Find where the given text appears and provide that cell's center as (x, y) coordinate. 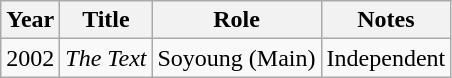
Year (30, 20)
Role (236, 20)
The Text (106, 58)
2002 (30, 58)
Independent (386, 58)
Notes (386, 20)
Title (106, 20)
Soyoung (Main) (236, 58)
